Identify which cell holds the provided text, then report its (X, Y) central coordinate. 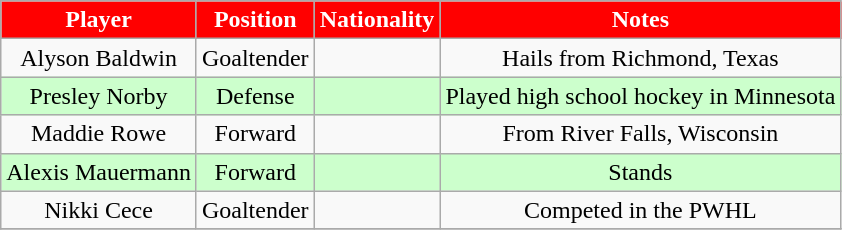
Played high school hockey in Minnesota (640, 96)
Stands (640, 172)
Alexis Mauermann (99, 172)
Nationality (377, 20)
Presley Norby (99, 96)
Notes (640, 20)
Alyson Baldwin (99, 58)
Hails from Richmond, Texas (640, 58)
Maddie Rowe (99, 134)
Position (255, 20)
From River Falls, Wisconsin (640, 134)
Nikki Cece (99, 210)
Competed in the PWHL (640, 210)
Defense (255, 96)
Player (99, 20)
